Extract the (x, y) coordinate from the center of the cell holding the provided text.  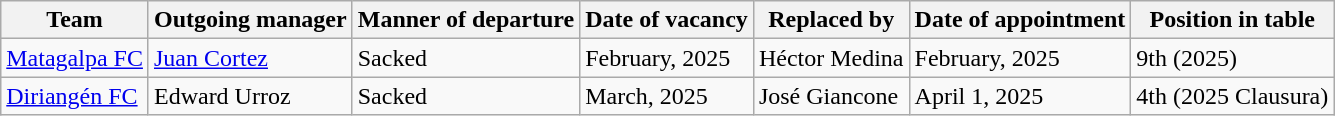
Position in table (1232, 20)
Date of vacancy (667, 20)
9th (2025) (1232, 58)
April 1, 2025 (1020, 96)
Diriangén FC (75, 96)
March, 2025 (667, 96)
Outgoing manager (250, 20)
Matagalpa FC (75, 58)
Team (75, 20)
Replaced by (831, 20)
José Giancone (831, 96)
Edward Urroz (250, 96)
Manner of departure (466, 20)
Héctor Medina (831, 58)
Juan Cortez (250, 58)
Date of appointment (1020, 20)
4th (2025 Clausura) (1232, 96)
